Extract the (X, Y) coordinate from the center of the cell holding the provided text.  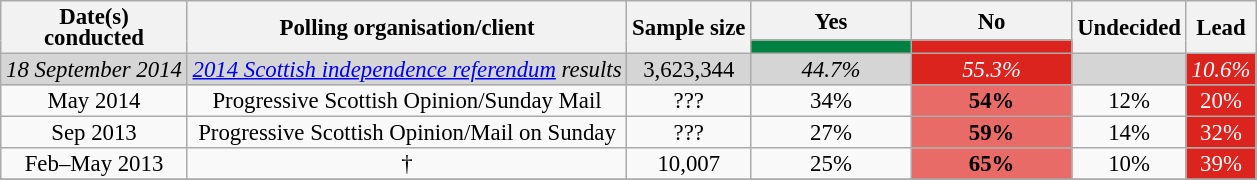
14% (1129, 133)
10.6% (1220, 70)
Sample size (689, 28)
Progressive Scottish Opinion/Mail on Sunday (407, 133)
54% (992, 101)
12% (1129, 101)
20% (1220, 101)
2014 Scottish independence referendum results (407, 70)
10% (1129, 164)
34% (832, 101)
Sep 2013 (94, 133)
No (992, 20)
Progressive Scottish Opinion/Sunday Mail (407, 101)
39% (1220, 164)
Date(s)conducted (94, 28)
Yes (832, 20)
59% (992, 133)
44.7% (832, 70)
Feb–May 2013 (94, 164)
32% (1220, 133)
55.3% (992, 70)
65% (992, 164)
Lead (1220, 28)
May 2014 (94, 101)
25% (832, 164)
10,007 (689, 164)
3,623,344 (689, 70)
27% (832, 133)
18 September 2014 (94, 70)
Undecided (1129, 28)
Polling organisation/client (407, 28)
† (407, 164)
